Search for the cell housing the specified text and yield its (x, y) center coordinate. 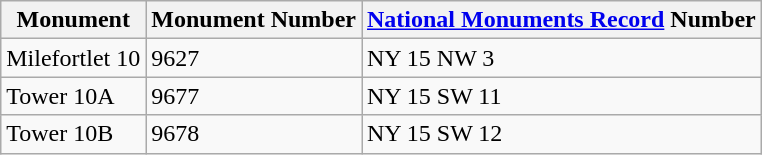
National Monuments Record Number (562, 20)
Tower 10A (74, 96)
9677 (254, 96)
Milefortlet 10 (74, 58)
Monument (74, 20)
NY 15 SW 12 (562, 134)
Monument Number (254, 20)
9678 (254, 134)
Tower 10B (74, 134)
9627 (254, 58)
NY 15 NW 3 (562, 58)
NY 15 SW 11 (562, 96)
